Identify which cell holds the provided text, then report its (X, Y) central coordinate. 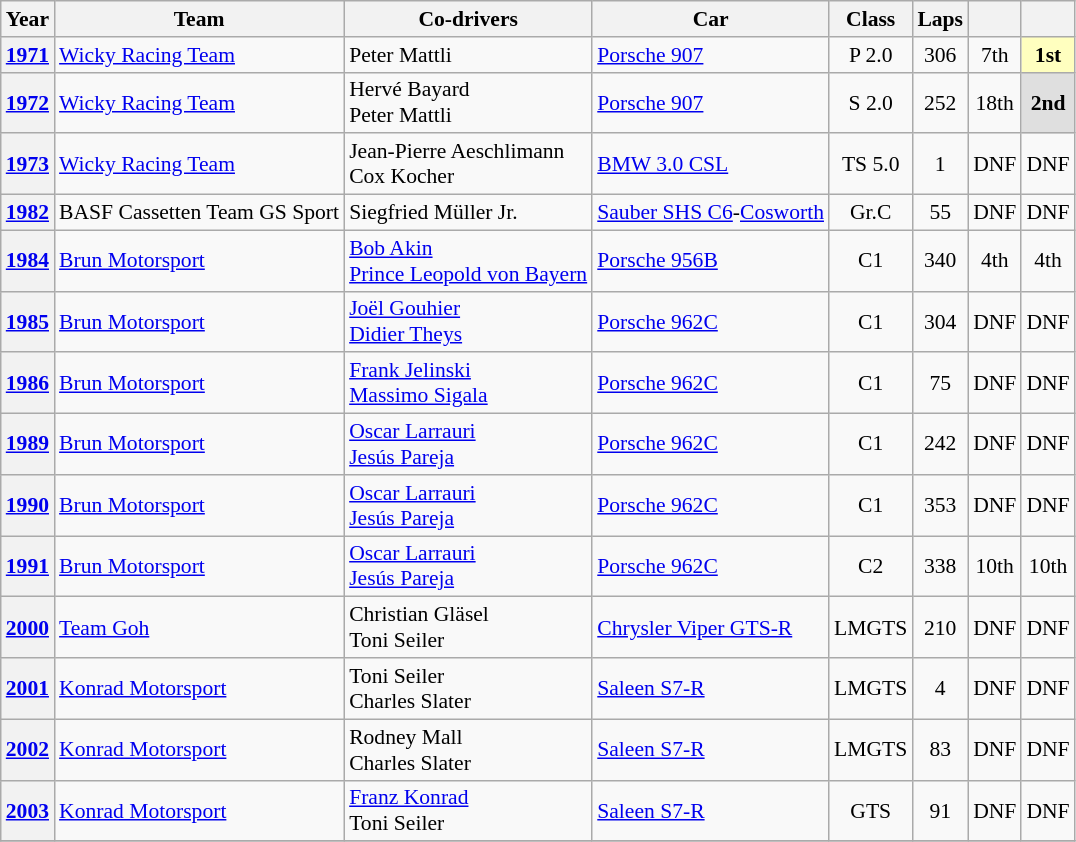
1990 (28, 506)
Frank Jelinski Massimo Sigala (468, 384)
Co-drivers (468, 19)
252 (940, 102)
S 2.0 (870, 102)
55 (940, 213)
Laps (940, 19)
2nd (1048, 102)
83 (940, 750)
1985 (28, 322)
Team (199, 19)
Peter Mattli (468, 55)
Franz Konrad Toni Seiler (468, 810)
C2 (870, 566)
Siegfried Müller Jr. (468, 213)
18th (994, 102)
353 (940, 506)
Christian Gläsel Toni Seiler (468, 628)
1982 (28, 213)
BASF Cassetten Team GS Sport (199, 213)
Hervé Bayard Peter Mattli (468, 102)
TS 5.0 (870, 164)
Joël Gouhier Didier Theys (468, 322)
7th (994, 55)
Porsche 956B (710, 260)
1972 (28, 102)
GTS (870, 810)
306 (940, 55)
P 2.0 (870, 55)
242 (940, 444)
1991 (28, 566)
4 (940, 688)
2003 (28, 810)
Team Goh (199, 628)
Chrysler Viper GTS-R (710, 628)
Year (28, 19)
BMW 3.0 CSL (710, 164)
Class (870, 19)
Rodney Mall Charles Slater (468, 750)
1 (940, 164)
338 (940, 566)
1st (1048, 55)
Sauber SHS C6-Cosworth (710, 213)
2001 (28, 688)
Gr.C (870, 213)
91 (940, 810)
2000 (28, 628)
304 (940, 322)
1973 (28, 164)
75 (940, 384)
1971 (28, 55)
210 (940, 628)
1989 (28, 444)
Car (710, 19)
1986 (28, 384)
Toni Seiler Charles Slater (468, 688)
340 (940, 260)
Bob Akin Prince Leopold von Bayern (468, 260)
1984 (28, 260)
Jean-Pierre Aeschlimann Cox Kocher (468, 164)
2002 (28, 750)
